Return (x, y) of the center of cell containing provided text 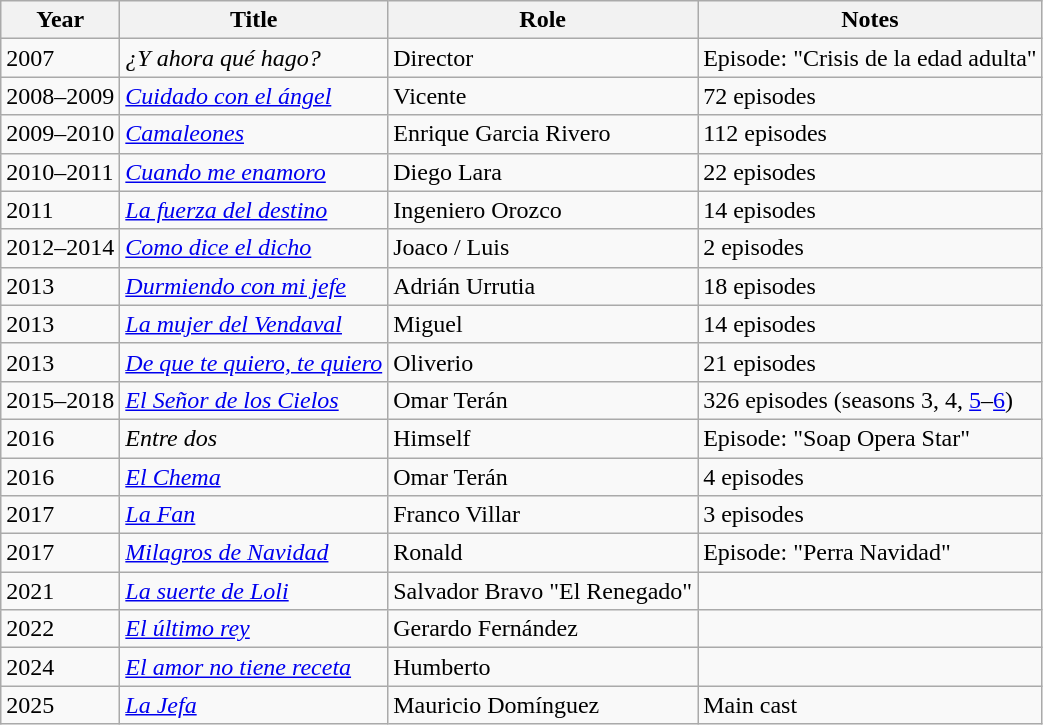
La Jefa (254, 705)
La Fan (254, 515)
2022 (60, 629)
Vicente (543, 96)
Episode: "Crisis de la edad adulta" (870, 58)
2024 (60, 667)
Cuando me enamoro (254, 172)
72 episodes (870, 96)
2008–2009 (60, 96)
Diego Lara (543, 172)
Como dice el dicho (254, 248)
El amor no tiene receta (254, 667)
Role (543, 20)
El Señor de los Cielos (254, 400)
De que te quiero, te quiero (254, 362)
2009–2010 (60, 134)
Notes (870, 20)
Durmiendo con mi jefe (254, 286)
Oliverio (543, 362)
21 episodes (870, 362)
Humberto (543, 667)
18 episodes (870, 286)
112 episodes (870, 134)
2015–2018 (60, 400)
2011 (60, 210)
Episode: "Soap Opera Star" (870, 438)
La fuerza del destino (254, 210)
Enrique Garcia Rivero (543, 134)
22 episodes (870, 172)
Joaco / Luis (543, 248)
2021 (60, 591)
326 episodes (seasons 3, 4, 5–6) (870, 400)
3 episodes (870, 515)
La suerte de Loli (254, 591)
2012–2014 (60, 248)
Entre dos (254, 438)
Main cast (870, 705)
El Chema (254, 477)
4 episodes (870, 477)
Ronald (543, 553)
Miguel (543, 324)
Mauricio Domínguez (543, 705)
Camaleones (254, 134)
¿Y ahora qué hago? (254, 58)
2010–2011 (60, 172)
Episode: "Perra Navidad" (870, 553)
2 episodes (870, 248)
Franco Villar (543, 515)
2007 (60, 58)
Ingeniero Orozco (543, 210)
Cuidado con el ángel (254, 96)
Salvador Bravo "El Renegado" (543, 591)
Adrián Urrutia (543, 286)
Title (254, 20)
Director (543, 58)
Milagros de Navidad (254, 553)
La mujer del Vendaval (254, 324)
Himself (543, 438)
Gerardo Fernández (543, 629)
2025 (60, 705)
Year (60, 20)
El último rey (254, 629)
